Locate the cell with the specified text and output its (x, y) center coordinate. 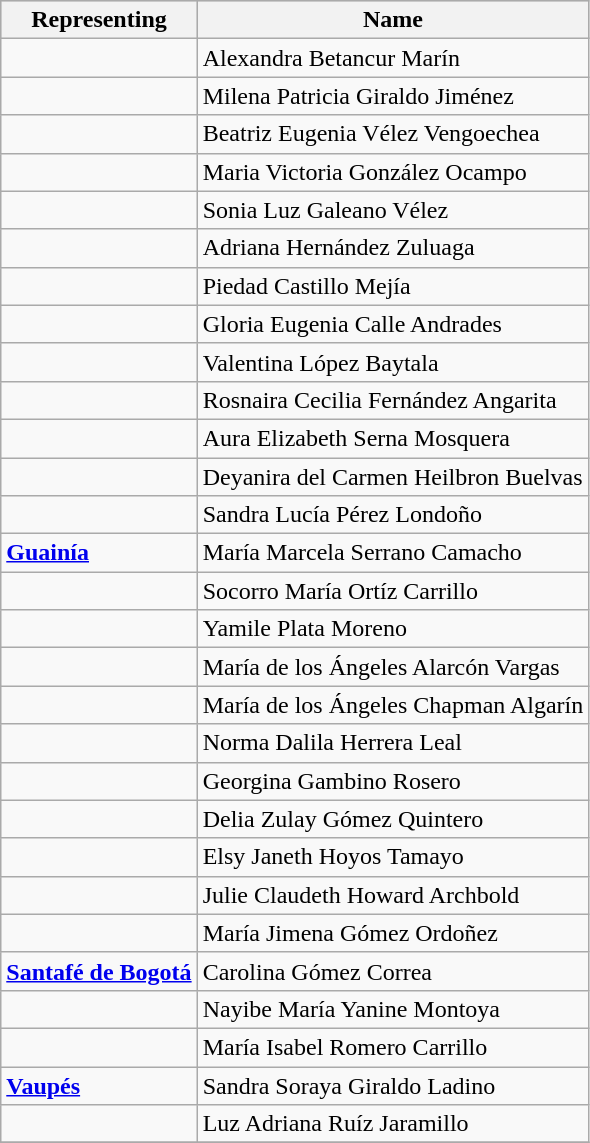
María Isabel Romero Carrillo (393, 1047)
Rosnaira Cecilia Fernández Angarita (393, 400)
Representing (99, 20)
María Jimena Gómez Ordoñez (393, 933)
Gloria Eugenia Calle Andrades (393, 324)
Norma Dalila Herrera Leal (393, 743)
María de los Ángeles Chapman Algarín (393, 705)
Vaupés (99, 1085)
Delia Zulay Gómez Quintero (393, 819)
Santafé de Bogotá (99, 971)
Sonia Luz Galeano Vélez (393, 210)
Adriana Hernández Zuluaga (393, 248)
Socorro María Ortíz Carrillo (393, 591)
Sandra Soraya Giraldo Ladino (393, 1085)
Valentina López Baytala (393, 362)
Elsy Janeth Hoyos Tamayo (393, 857)
Sandra Lucía Pérez Londoño (393, 515)
María Marcela Serrano Camacho (393, 553)
Georgina Gambino Rosero (393, 781)
Yamile Plata Moreno (393, 629)
Aura Elizabeth Serna Mosquera (393, 438)
Maria Victoria González Ocampo (393, 172)
Nayibe María Yanine Montoya (393, 1009)
Carolina Gómez Correa (393, 971)
Name (393, 20)
Julie Claudeth Howard Archbold (393, 895)
Deyanira del Carmen Heilbron Buelvas (393, 477)
María de los Ángeles Alarcón Vargas (393, 667)
Milena Patricia Giraldo Jiménez (393, 96)
Beatriz Eugenia Vélez Vengoechea (393, 134)
Alexandra Betancur Marín (393, 58)
Luz Adriana Ruíz Jaramillo (393, 1124)
Piedad Castillo Mejía (393, 286)
Guainía (99, 553)
